Identify which cell holds the provided text, then report its [x, y] central coordinate. 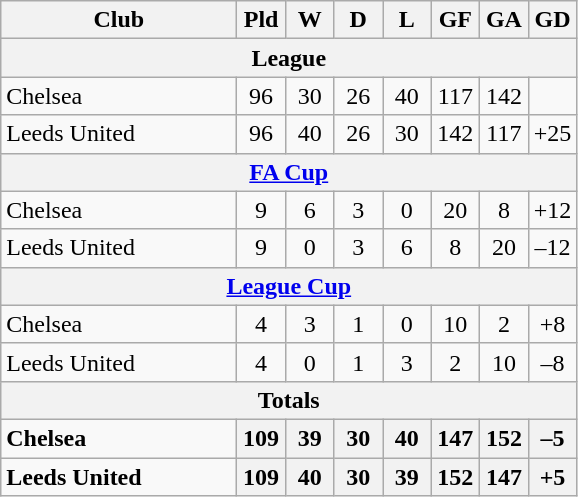
Totals [289, 400]
GD [552, 20]
+5 [552, 477]
GF [456, 20]
GA [504, 20]
–12 [552, 248]
FA Cup [289, 172]
+8 [552, 324]
–5 [552, 438]
League [289, 58]
Club [119, 20]
+25 [552, 134]
+12 [552, 210]
League Cup [289, 286]
D [358, 20]
Pld [262, 20]
W [310, 20]
–8 [552, 362]
L [406, 20]
